Output the [X, Y] coordinate of the center of the cell containing the given text.  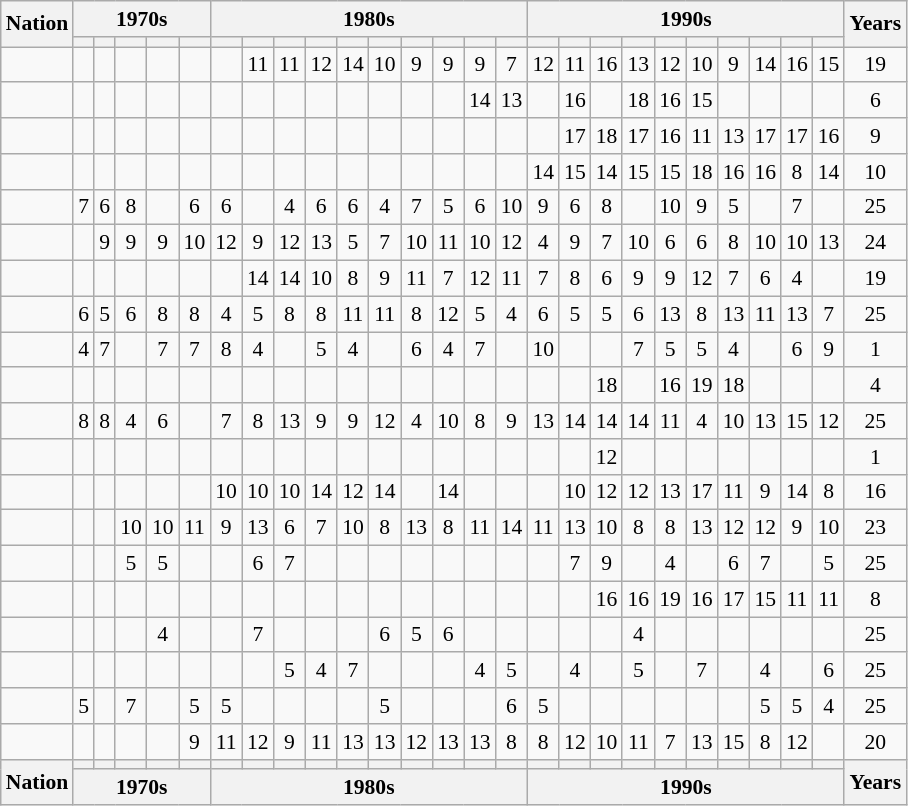
24 [875, 243]
20 [875, 742]
23 [875, 528]
